Return the (X, Y) coordinate for the center point of the cell that contains the specified text.  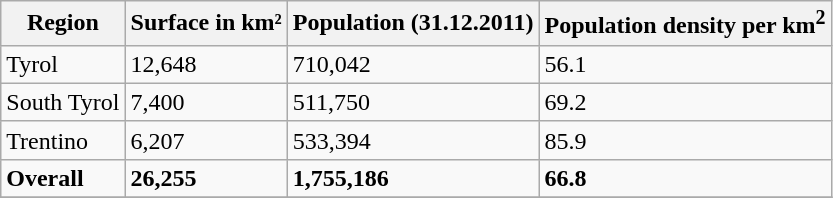
7,400 (206, 102)
Surface in km² (206, 24)
85.9 (685, 140)
69.2 (685, 102)
1,755,186 (413, 178)
South Tyrol (63, 102)
Trentino (63, 140)
56.1 (685, 64)
511,750 (413, 102)
Population (31.12.2011) (413, 24)
12,648 (206, 64)
533,394 (413, 140)
6,207 (206, 140)
Region (63, 24)
Tyrol (63, 64)
26,255 (206, 178)
710,042 (413, 64)
Overall (63, 178)
66.8 (685, 178)
Population density per km2 (685, 24)
